Capture the cell that displays the provided text and extract its (X, Y) central coordinate. 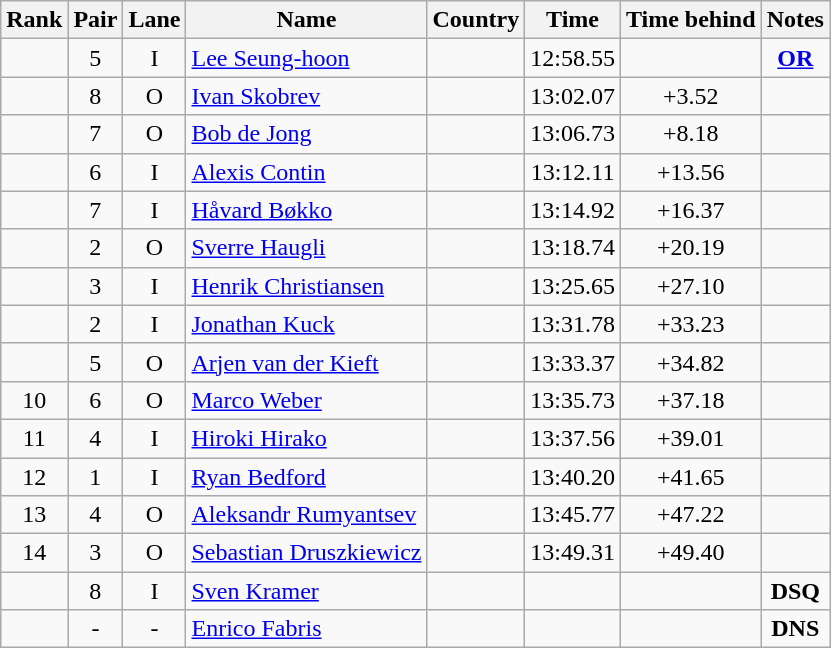
Marco Weber (306, 400)
Jonathan Kuck (306, 324)
Sebastian Druszkiewicz (306, 553)
14 (34, 553)
+20.19 (690, 248)
Time (573, 20)
1 (96, 477)
Lee Seung-hoon (306, 58)
13:40.20 (573, 477)
13:49.31 (573, 553)
Håvard Bøkko (306, 210)
13:18.74 (573, 248)
+34.82 (690, 362)
13:33.37 (573, 362)
+8.18 (690, 134)
Arjen van der Kieft (306, 362)
Rank (34, 20)
13:14.92 (573, 210)
+37.18 (690, 400)
+47.22 (690, 515)
11 (34, 438)
Ivan Skobrev (306, 96)
10 (34, 400)
Aleksandr Rumyantsev (306, 515)
13:06.73 (573, 134)
Time behind (690, 20)
+27.10 (690, 286)
+39.01 (690, 438)
Enrico Fabris (306, 629)
13:31.78 (573, 324)
DNS (795, 629)
13:12.11 (573, 172)
13 (34, 515)
DSQ (795, 591)
13:02.07 (573, 96)
Henrik Christiansen (306, 286)
Lane (154, 20)
13:45.77 (573, 515)
13:35.73 (573, 400)
13:37.56 (573, 438)
Sven Kramer (306, 591)
Pair (96, 20)
12 (34, 477)
12:58.55 (573, 58)
Notes (795, 20)
Sverre Haugli (306, 248)
Bob de Jong (306, 134)
+41.65 (690, 477)
Alexis Contin (306, 172)
+49.40 (690, 553)
Hiroki Hirako (306, 438)
13:25.65 (573, 286)
+16.37 (690, 210)
Ryan Bedford (306, 477)
+13.56 (690, 172)
+3.52 (690, 96)
Name (306, 20)
Country (476, 20)
+33.23 (690, 324)
OR (795, 58)
